Output the (X, Y) coordinate of the center of the cell containing the given text.  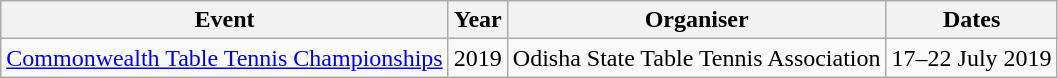
Odisha State Table Tennis Association (696, 58)
Commonwealth Table Tennis Championships (224, 58)
2019 (478, 58)
Dates (972, 20)
Event (224, 20)
17–22 July 2019 (972, 58)
Organiser (696, 20)
Year (478, 20)
